Identify which cell holds the provided text, then report its [X, Y] central coordinate. 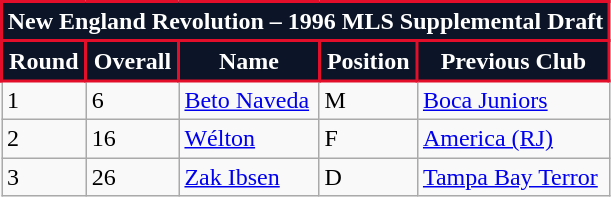
M [368, 100]
6 [132, 100]
New England Revolution – 1996 MLS Supplemental Draft [306, 22]
1 [44, 100]
Boca Juniors [513, 100]
Position [368, 61]
Zak Ibsen [249, 177]
Overall [132, 61]
Beto Naveda [249, 100]
26 [132, 177]
F [368, 138]
D [368, 177]
3 [44, 177]
Tampa Bay Terror [513, 177]
Name [249, 61]
America (RJ) [513, 138]
Wélton [249, 138]
16 [132, 138]
Previous Club [513, 61]
2 [44, 138]
Round [44, 61]
